Output the [x, y] coordinate of the center of the cell containing the given text.  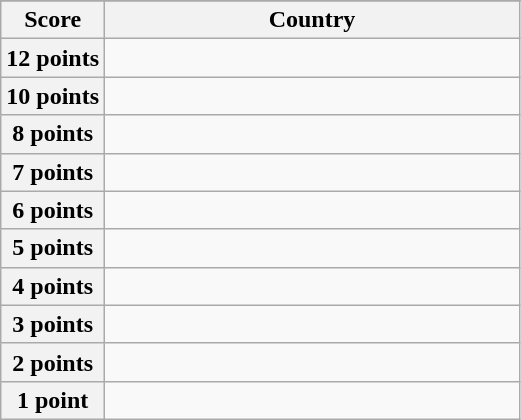
1 point [53, 400]
12 points [53, 58]
6 points [53, 210]
8 points [53, 134]
4 points [53, 286]
3 points [53, 324]
Country [312, 20]
10 points [53, 96]
2 points [53, 362]
5 points [53, 248]
7 points [53, 172]
Score [53, 20]
